For the text-containing cell, return its midpoint in (X, Y) coordinate format. 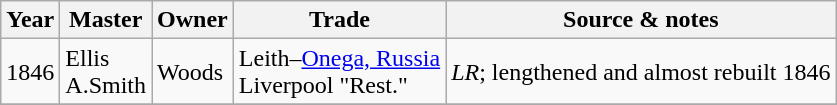
Master (106, 20)
Year (30, 20)
Source & notes (641, 20)
LR; lengthened and almost rebuilt 1846 (641, 72)
Trade (339, 20)
EllisA.Smith (106, 72)
Woods (193, 72)
Leith–Onega, RussiaLiverpool "Rest." (339, 72)
1846 (30, 72)
Owner (193, 20)
